From the cell containing the given text, extract its center point as (x, y) coordinate. 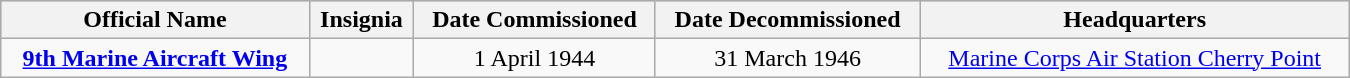
9th Marine Aircraft Wing (155, 58)
Official Name (155, 20)
Headquarters (1134, 20)
Insignia (362, 20)
1 April 1944 (534, 58)
Date Decommissioned (788, 20)
Marine Corps Air Station Cherry Point (1134, 58)
31 March 1946 (788, 58)
Date Commissioned (534, 20)
